From the cell containing the given text, extract its center point as [X, Y] coordinate. 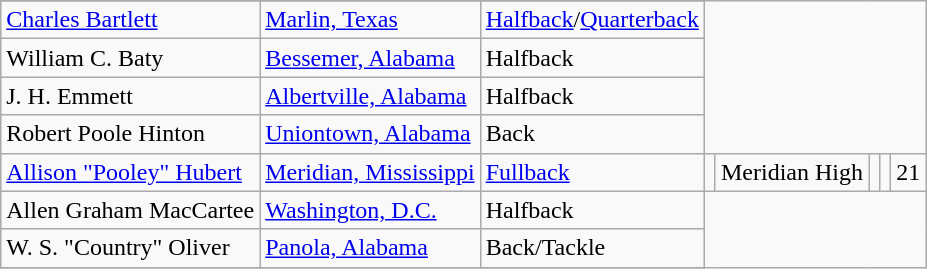
William C. Baty [130, 58]
Bessemer, Alabama [370, 58]
J. H. Emmett [130, 96]
Back [592, 134]
Allison "Pooley" Hubert [130, 172]
Meridian, Mississippi [370, 172]
21 [908, 172]
W. S. "Country" Oliver [130, 248]
Charles Bartlett [130, 20]
Meridian High [792, 172]
Marlin, Texas [370, 20]
Albertville, Alabama [370, 96]
Fullback [592, 172]
Uniontown, Alabama [370, 134]
Back/Tackle [592, 248]
Robert Poole Hinton [130, 134]
Allen Graham MacCartee [130, 210]
Halfback/Quarterback [592, 20]
Panola, Alabama [370, 248]
Washington, D.C. [370, 210]
